Identify which cell holds the provided text, then report its [X, Y] central coordinate. 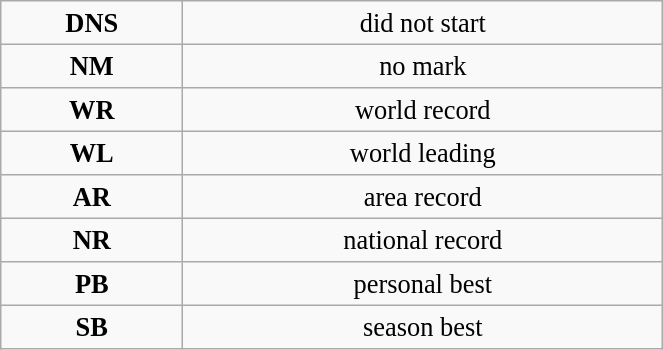
NR [92, 240]
area record [423, 197]
AR [92, 197]
world record [423, 109]
WR [92, 109]
PB [92, 284]
WL [92, 153]
did not start [423, 22]
NM [92, 66]
SB [92, 327]
world leading [423, 153]
DNS [92, 22]
personal best [423, 284]
no mark [423, 66]
season best [423, 327]
national record [423, 240]
